Return the (x, y) coordinate for the center point of the cell that contains the specified text.  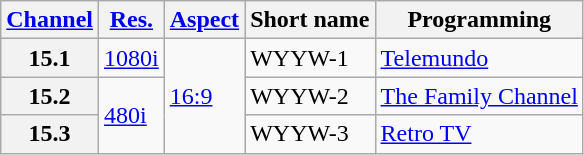
16:9 (204, 96)
15.1 (50, 58)
1080i (132, 58)
Retro TV (479, 134)
WYYW-2 (310, 96)
Aspect (204, 20)
Short name (310, 20)
15.3 (50, 134)
480i (132, 115)
Programming (479, 20)
Res. (132, 20)
The Family Channel (479, 96)
Telemundo (479, 58)
15.2 (50, 96)
WYYW-1 (310, 58)
Channel (50, 20)
WYYW-3 (310, 134)
